Identify which cell holds the provided text, then report its (X, Y) central coordinate. 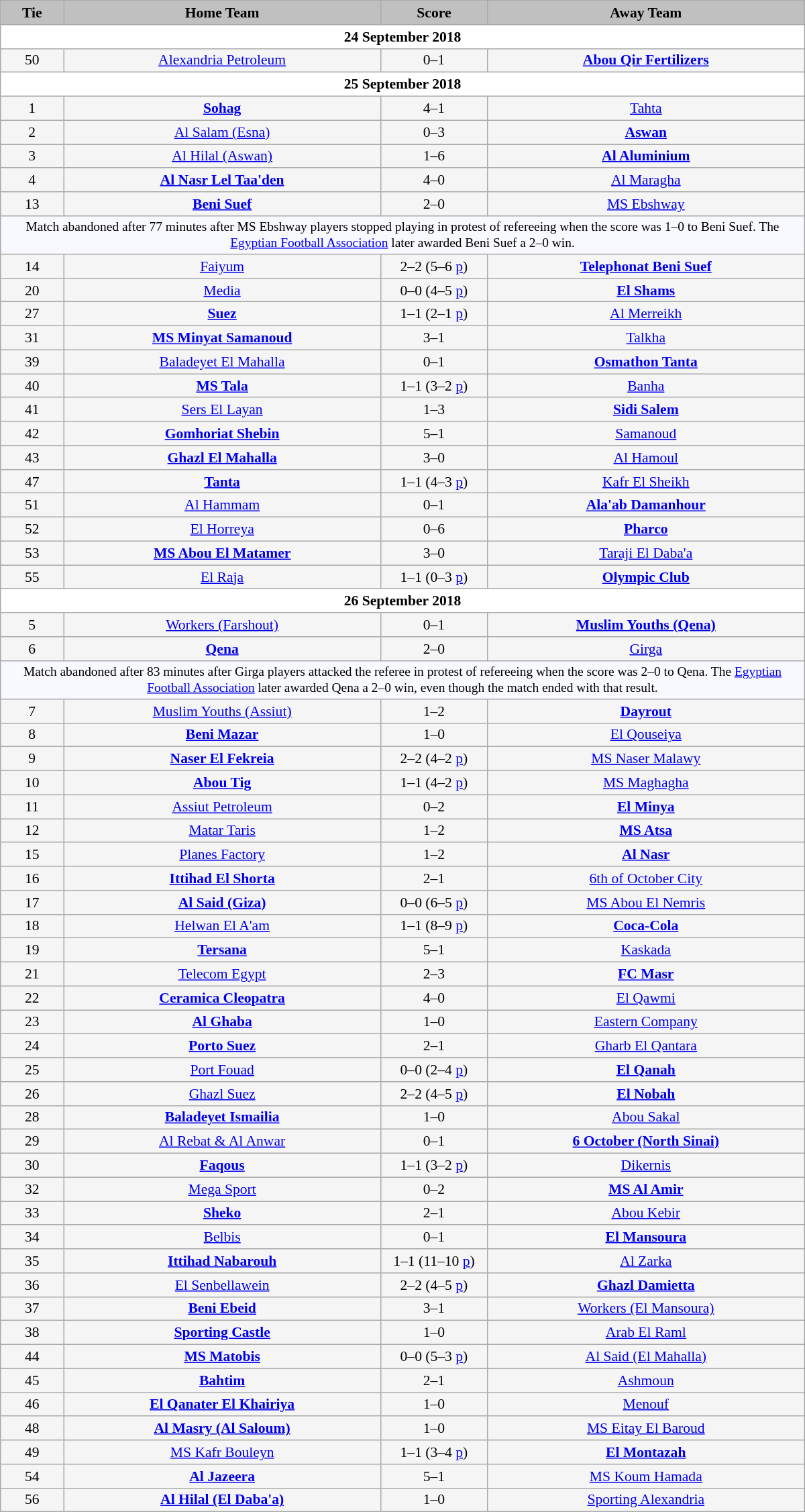
0–0 (2–4 p) (435, 1070)
42 (32, 434)
41 (32, 410)
Tie (32, 13)
11 (32, 807)
El Nobah (645, 1094)
Ittihad El Shorta (223, 878)
40 (32, 386)
Mega Sport (223, 1189)
Telecom Egypt (223, 974)
Abou Kebir (645, 1213)
MS Tala (223, 386)
Al Aluminium (645, 156)
Coca-Cola (645, 926)
24 (32, 1046)
MS Kafr Bouleyn (223, 1452)
1–1 (2–1 p) (435, 314)
19 (32, 950)
3 (32, 156)
MS Koum Hamada (645, 1476)
35 (32, 1261)
Suez (223, 314)
0–0 (4–5 p) (435, 291)
MS Naser Malawy (645, 759)
1–1 (4–3 p) (435, 482)
49 (32, 1452)
8 (32, 735)
6 October (North Sinai) (645, 1142)
Al Salam (Esna) (223, 132)
1–1 (0–3 p) (435, 577)
Al Hammam (223, 505)
31 (32, 338)
44 (32, 1357)
Tahta (645, 109)
55 (32, 577)
Gharb El Qantara (645, 1046)
Girga (645, 649)
1 (32, 109)
47 (32, 482)
5 (32, 625)
MS Minyat Samanoud (223, 338)
26 September 2018 (402, 601)
13 (32, 204)
Beni Suef (223, 204)
28 (32, 1117)
Home Team (223, 13)
MS Matobis (223, 1357)
El Qanah (645, 1070)
Matar Taris (223, 831)
Bahtim (223, 1380)
Baladeyet El Mahalla (223, 362)
Workers (Farshout) (223, 625)
El Shams (645, 291)
Dikernis (645, 1166)
Media (223, 291)
4–1 (435, 109)
14 (32, 266)
Alexandria Petroleum (223, 60)
43 (32, 458)
Ashmoun (645, 1380)
Beni Ebeid (223, 1309)
2–3 (435, 974)
Olympic Club (645, 577)
Kafr El Sheikh (645, 482)
6th of October City (645, 878)
Aswan (645, 132)
Al Nasr (645, 855)
El Mansoura (645, 1238)
Talkha (645, 338)
El Senbellawein (223, 1285)
Al Hamoul (645, 458)
MS Atsa (645, 831)
53 (32, 553)
Al Masry (Al Saloum) (223, 1429)
MS Eitay El Baroud (645, 1429)
Arab El Raml (645, 1333)
Al Hilal (El Daba'a) (223, 1500)
37 (32, 1309)
MS Maghagha (645, 783)
Score (435, 13)
Abou Sakal (645, 1117)
21 (32, 974)
0–6 (435, 530)
Tanta (223, 482)
45 (32, 1380)
Planes Factory (223, 855)
46 (32, 1405)
Taraji El Daba'a (645, 553)
Sporting Alexandria (645, 1500)
Tersana (223, 950)
Away Team (645, 13)
Al Rebat & Al Anwar (223, 1142)
29 (32, 1142)
Ittihad Nabarouh (223, 1261)
El Qouseiya (645, 735)
20 (32, 291)
Al Jazeera (223, 1476)
Workers (El Mansoura) (645, 1309)
Sers El Layan (223, 410)
Faiyum (223, 266)
34 (32, 1238)
MS Abou El Matamer (223, 553)
Gomhoriat Shebin (223, 434)
12 (32, 831)
Abou Tig (223, 783)
Samanoud (645, 434)
El Qawmi (645, 998)
1–3 (435, 410)
1–1 (4–2 p) (435, 783)
1–6 (435, 156)
30 (32, 1166)
48 (32, 1429)
MS Abou El Nemris (645, 903)
Banha (645, 386)
El Horreya (223, 530)
Muslim Youths (Qena) (645, 625)
52 (32, 530)
0–0 (5–3 p) (435, 1357)
56 (32, 1500)
Belbis (223, 1238)
Al Hilal (Aswan) (223, 156)
9 (32, 759)
Baladeyet Ismailia (223, 1117)
Pharco (645, 530)
Ceramica Cleopatra (223, 998)
1–1 (3–4 p) (435, 1452)
15 (32, 855)
Al Said (Giza) (223, 903)
Osmathon Tanta (645, 362)
17 (32, 903)
0–0 (6–5 p) (435, 903)
Ghazl El Mahalla (223, 458)
6 (32, 649)
El Qanater El Khairiya (223, 1405)
FC Masr (645, 974)
Qena (223, 649)
36 (32, 1285)
Sporting Castle (223, 1333)
23 (32, 1022)
Al Said (El Mahalla) (645, 1357)
Ala'ab Damanhour (645, 505)
Abou Qir Fertilizers (645, 60)
El Raja (223, 577)
1–1 (11–10 p) (435, 1261)
Al Maragha (645, 181)
0–3 (435, 132)
32 (32, 1189)
Al Ghaba (223, 1022)
Porto Suez (223, 1046)
39 (32, 362)
25 September 2018 (402, 85)
2 (32, 132)
Al Zarka (645, 1261)
Menouf (645, 1405)
54 (32, 1476)
Ghazl Suez (223, 1094)
Kaskada (645, 950)
Muslim Youths (Assiut) (223, 711)
Telephonat Beni Suef (645, 266)
Assiut Petroleum (223, 807)
18 (32, 926)
Helwan El A'am (223, 926)
50 (32, 60)
27 (32, 314)
16 (32, 878)
Port Fouad (223, 1070)
10 (32, 783)
Sidi Salem (645, 410)
51 (32, 505)
2–2 (4–2 p) (435, 759)
Sheko (223, 1213)
22 (32, 998)
38 (32, 1333)
26 (32, 1094)
MS Al Amir (645, 1189)
El Minya (645, 807)
Dayrout (645, 711)
2–2 (5–6 p) (435, 266)
El Montazah (645, 1452)
MS Ebshway (645, 204)
Ghazl Damietta (645, 1285)
33 (32, 1213)
4 (32, 181)
Eastern Company (645, 1022)
Faqous (223, 1166)
Al Nasr Lel Taa'den (223, 181)
7 (32, 711)
Sohag (223, 109)
Al Merreikh (645, 314)
25 (32, 1070)
Beni Mazar (223, 735)
1–1 (8–9 p) (435, 926)
Naser El Fekreia (223, 759)
24 September 2018 (402, 37)
